Pinpoint the cell where the given text exists, returning its [X, Y] midpoint coordinate. 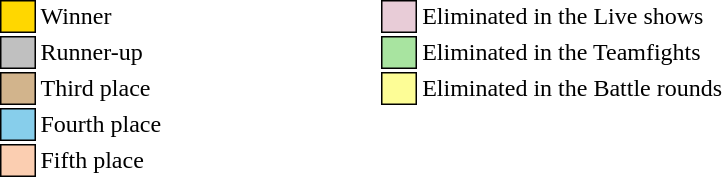
Runner-up [101, 52]
Fifth place [101, 160]
Fourth place [101, 124]
Winner [101, 16]
Third place [101, 88]
